Locate the cell with the specified text and output its (X, Y) center coordinate. 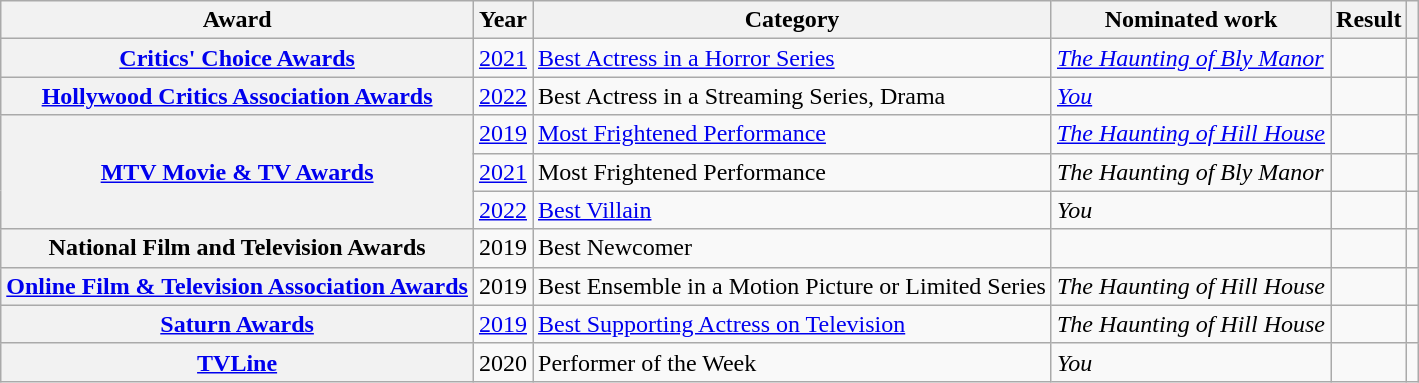
Best Villain (792, 210)
Performer of the Week (792, 362)
Best Actress in a Horror Series (792, 58)
MTV Movie & TV Awards (238, 172)
Best Supporting Actress on Television (792, 324)
Best Newcomer (792, 248)
Hollywood Critics Association Awards (238, 96)
Saturn Awards (238, 324)
Best Actress in a Streaming Series, Drama (792, 96)
Nominated work (1190, 20)
Year (502, 20)
Best Ensemble in a Motion Picture or Limited Series (792, 286)
Critics' Choice Awards (238, 58)
Online Film & Television Association Awards (238, 286)
Award (238, 20)
Result (1369, 20)
Category (792, 20)
2020 (502, 362)
TVLine (238, 362)
National Film and Television Awards (238, 248)
